Extract the [X, Y] coordinate from the center of the cell holding the provided text.  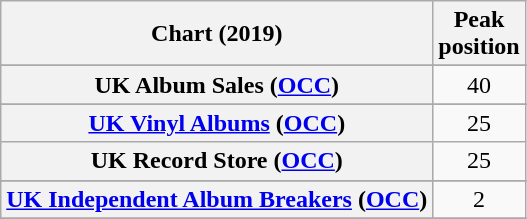
40 [479, 85]
UK Album Sales (OCC) [217, 85]
Peakposition [479, 34]
Chart (2019) [217, 34]
2 [479, 199]
UK Record Store (OCC) [217, 161]
UK Vinyl Albums (OCC) [217, 123]
UK Independent Album Breakers (OCC) [217, 199]
